Output the [X, Y] coordinate of the center of the cell containing the given text.  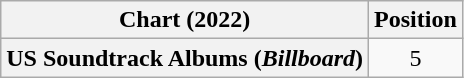
5 [416, 58]
Chart (2022) [185, 20]
Position [416, 20]
US Soundtrack Albums (Billboard) [185, 58]
